From the cell containing the given text, extract its center point as (x, y) coordinate. 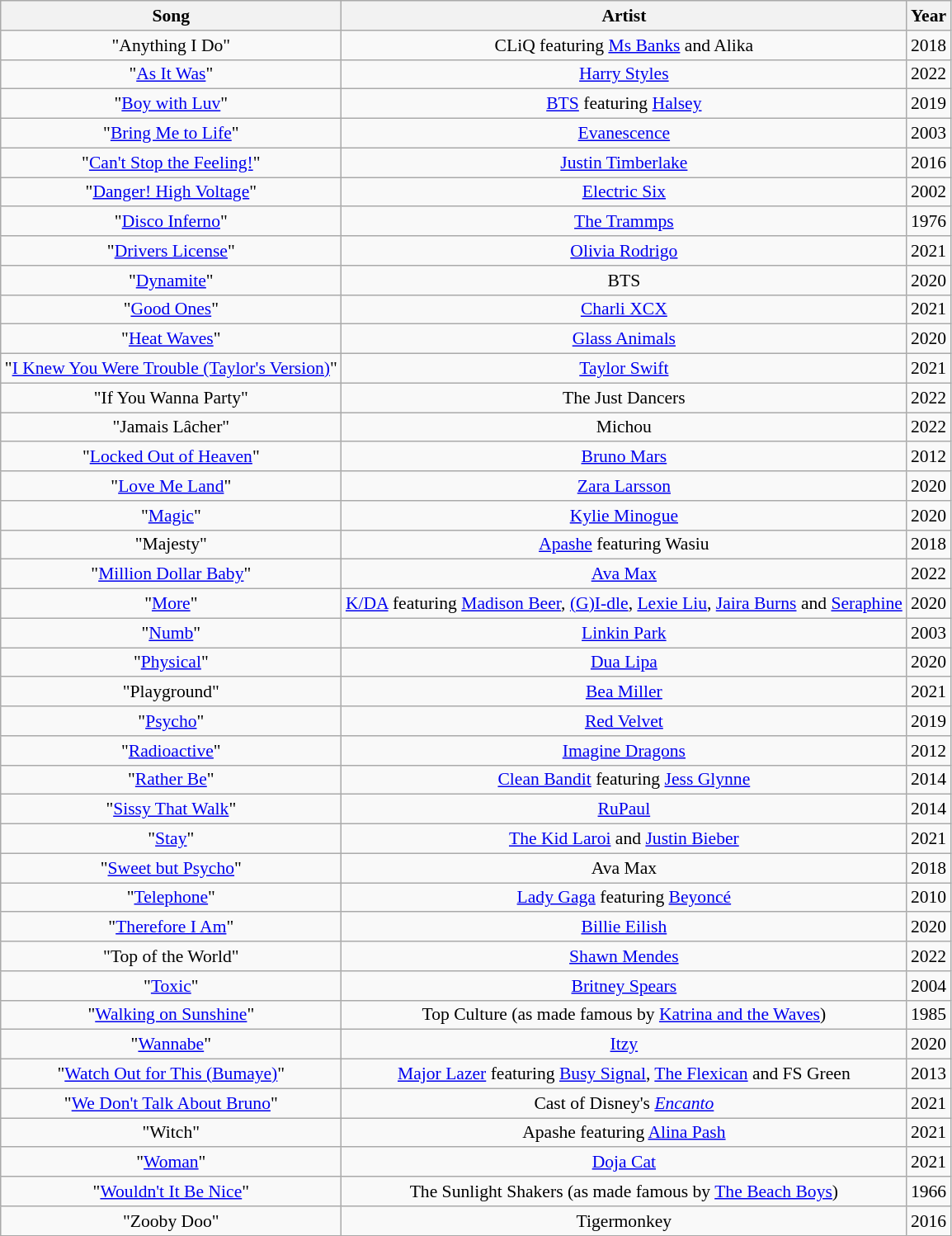
1985 (929, 1015)
Top Culture (as made famous by Katrina and the Waves) (624, 1015)
Zara Larsson (624, 486)
Charli XCX (624, 309)
"Rather Be" (172, 780)
Dua Lipa (624, 663)
Clean Bandit featuring Jess Glynne (624, 780)
Bea Miller (624, 692)
"Stay" (172, 839)
"As It Was" (172, 74)
Lady Gaga featuring Beyoncé (624, 898)
BTS (624, 281)
"Zooby Doo" (172, 1221)
Cast of Disney's Encanto (624, 1103)
2010 (929, 898)
Billie Eilish (624, 927)
"Anything I Do" (172, 45)
Evanescence (624, 134)
"Bring Me to Life" (172, 134)
2004 (929, 986)
"We Don't Talk About Bruno" (172, 1103)
"Therefore I Am" (172, 927)
Glass Animals (624, 339)
Apashe featuring Wasiu (624, 545)
"Radioactive" (172, 751)
Apashe featuring Alina Pash (624, 1133)
BTS featuring Halsey (624, 104)
Imagine Dragons (624, 751)
"Good Ones" (172, 309)
"Toxic" (172, 986)
Tigermonkey (624, 1221)
Britney Spears (624, 986)
"Love Me Land" (172, 486)
"Magic" (172, 516)
"Million Dollar Baby" (172, 574)
Year (929, 16)
"Wannabe" (172, 1045)
"Top of the World" (172, 956)
2013 (929, 1074)
"Jamais Lâcher" (172, 427)
Artist (624, 16)
"Physical" (172, 663)
"Heat Waves" (172, 339)
2002 (929, 192)
"Sweet but Psycho" (172, 868)
Itzy (624, 1045)
"Witch" (172, 1133)
"Telephone" (172, 898)
Song (172, 16)
"Sissy That Walk" (172, 809)
Taylor Swift (624, 369)
Bruno Mars (624, 457)
"Can't Stop the Feeling!" (172, 163)
"Walking on Sunshine" (172, 1015)
Doja Cat (624, 1163)
Kylie Minogue (624, 516)
"Psycho" (172, 721)
"Numb" (172, 633)
"Danger! High Voltage" (172, 192)
"Watch Out for This (Bumaye)" (172, 1074)
"Wouldn't It Be Nice" (172, 1191)
"Drivers License" (172, 251)
Olivia Rodrigo (624, 251)
"If You Wanna Party" (172, 398)
RuPaul (624, 809)
"Dynamite" (172, 281)
Justin Timberlake (624, 163)
"Disco Inferno" (172, 222)
"Majesty" (172, 545)
"Boy with Luv" (172, 104)
The Sunlight Shakers (as made famous by The Beach Boys) (624, 1191)
Shawn Mendes (624, 956)
1976 (929, 222)
"I Knew You Were Trouble (Taylor's Version)" (172, 369)
Major Lazer featuring Busy Signal, The Flexican and FS Green (624, 1074)
Michou (624, 427)
"Locked Out of Heaven" (172, 457)
"Woman" (172, 1163)
CLiQ featuring Ms Banks and Alika (624, 45)
K/DA featuring Madison Beer, (G)I-dle, Lexie Liu, Jaira Burns and Seraphine (624, 604)
Red Velvet (624, 721)
Electric Six (624, 192)
The Kid Laroi and Justin Bieber (624, 839)
Linkin Park (624, 633)
"More" (172, 604)
Harry Styles (624, 74)
"Playground" (172, 692)
The Trammps (624, 222)
1966 (929, 1191)
The Just Dancers (624, 398)
